Capture the cell that displays the provided text and extract its (x, y) central coordinate. 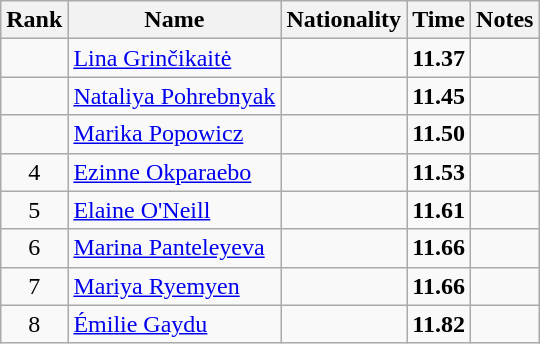
11.61 (439, 210)
6 (34, 248)
4 (34, 172)
8 (34, 324)
11.45 (439, 96)
Marina Panteleyeva (174, 248)
Rank (34, 20)
Ezinne Okparaebo (174, 172)
Notes (505, 20)
Name (174, 20)
5 (34, 210)
11.82 (439, 324)
Nationality (344, 20)
11.37 (439, 58)
Elaine O'Neill (174, 210)
Mariya Ryemyen (174, 286)
Nataliya Pohrebnyak (174, 96)
Marika Popowicz (174, 134)
Time (439, 20)
Émilie Gaydu (174, 324)
11.50 (439, 134)
Lina Grinčikaitė (174, 58)
7 (34, 286)
11.53 (439, 172)
